Detect which cell encompasses the target text, then output its (x, y) center coordinate. 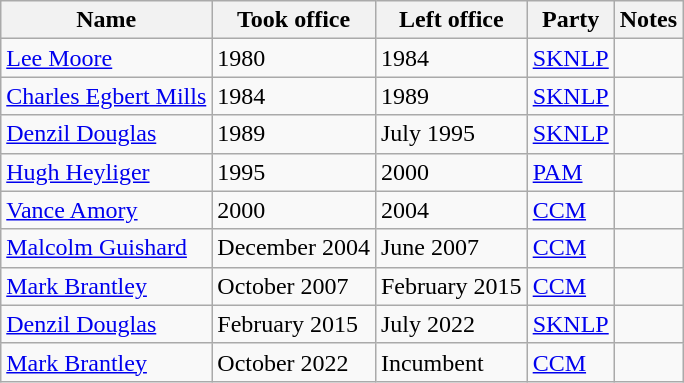
October 2007 (294, 286)
July 1995 (451, 134)
2004 (451, 210)
Malcolm Guishard (106, 248)
Lee Moore (106, 58)
Incumbent (451, 362)
Left office (451, 20)
Took office (294, 20)
October 2022 (294, 362)
Notes (648, 20)
PAM (570, 172)
1995 (294, 172)
Hugh Heyliger (106, 172)
Charles Egbert Mills (106, 96)
July 2022 (451, 324)
December 2004 (294, 248)
Name (106, 20)
1980 (294, 58)
Vance Amory (106, 210)
Party (570, 20)
June 2007 (451, 248)
